Provide the [x, y] coordinate of the cell's center where the given text is located.  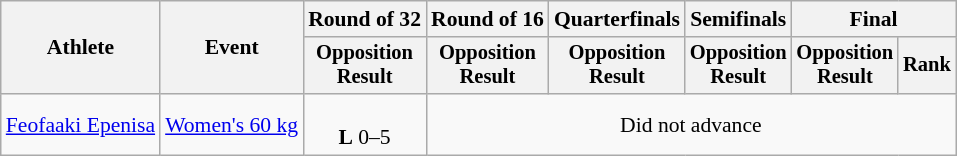
Did not advance [691, 124]
Women's 60 kg [232, 124]
Round of 32 [364, 19]
Semifinals [738, 19]
Event [232, 48]
Round of 16 [488, 19]
Final [874, 19]
Feofaaki Epenisa [80, 124]
Rank [927, 66]
Quarterfinals [617, 19]
Athlete [80, 48]
L 0–5 [364, 124]
